Locate the cell with the specified text and output its [X, Y] center coordinate. 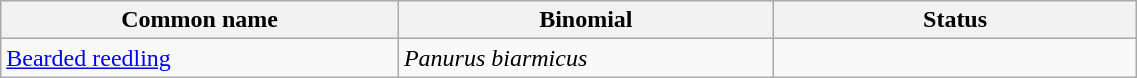
Binomial [586, 20]
Panurus biarmicus [586, 58]
Bearded reedling [200, 58]
Common name [200, 20]
Status [955, 20]
